Output the [x, y] coordinate of the center of the cell containing the given text.  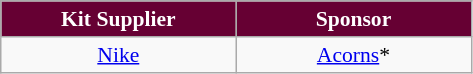
Kit Supplier [118, 19]
Sponsor [354, 19]
Nike [118, 55]
Acorns* [354, 55]
